Search for the cell housing the specified text and yield its (X, Y) center coordinate. 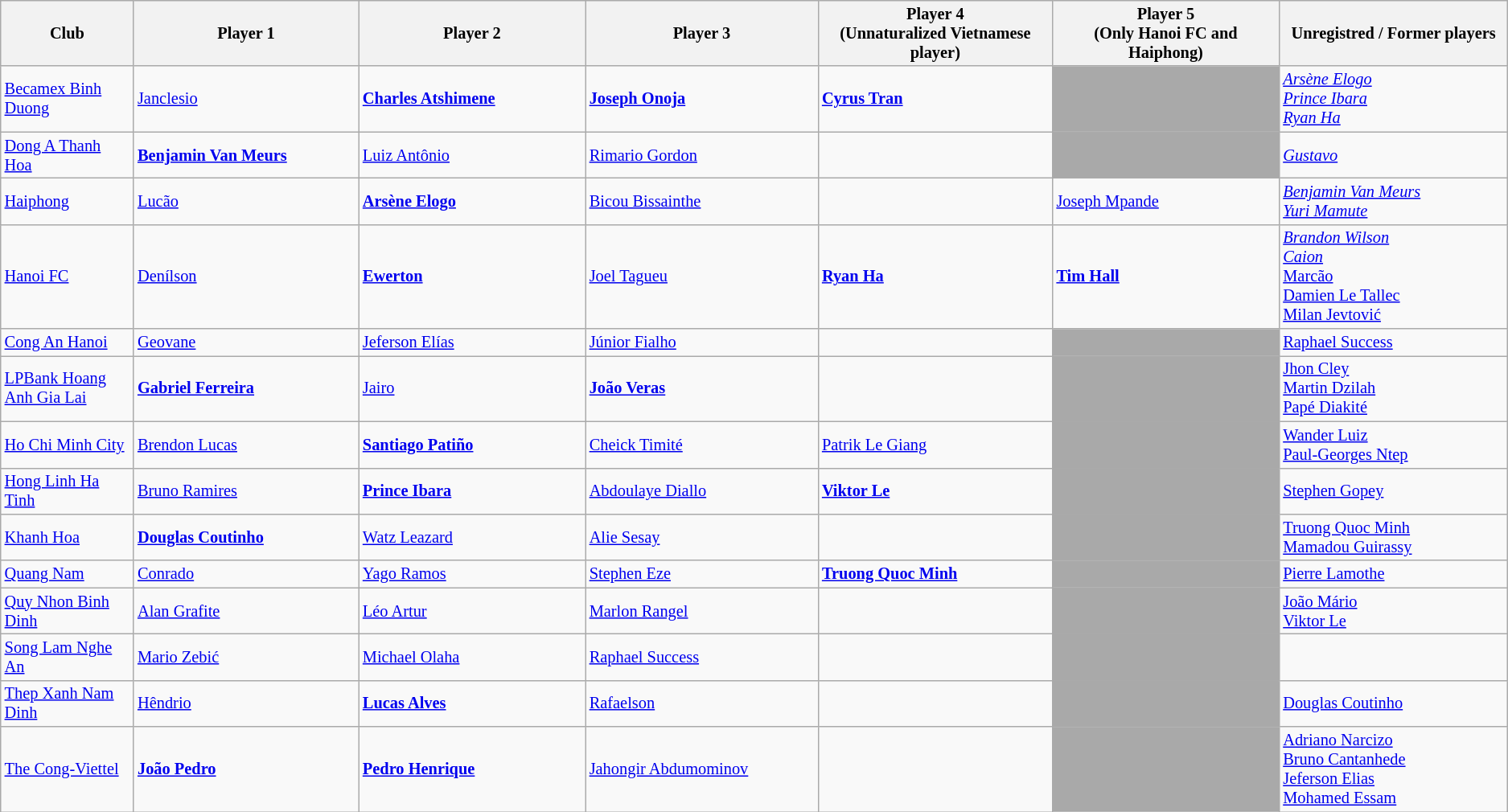
Brandon Wilson Caion Marcão Damien Le Tallec Milan Jevtović (1393, 277)
Jhon Cley Martin Dzilah Papé Diakité (1393, 388)
Wander Luiz Paul-Georges Ntep (1393, 445)
Marlon Rangel (701, 611)
Luiz Antônio (472, 155)
Jairo (472, 388)
Stephen Gopey (1393, 491)
Quang Nam (68, 574)
Quy Nhon Binh Dinh (68, 611)
Alie Sesay (701, 537)
Yago Ramos (472, 574)
Gustavo (1393, 155)
Watz Leazard (472, 537)
Pierre Lamothe (1393, 574)
Arsène Elogo Prince Ibara Ryan Ha (1393, 99)
Cheick Timité (701, 445)
Benjamin Van Meurs Yuri Mamute (1393, 201)
João Mário Viktor Le (1393, 611)
Geovane (246, 342)
Joel Tagueu (701, 277)
Joseph Mpande (1166, 201)
Stephen Eze (701, 574)
Santiago Patiño (472, 445)
João Veras (701, 388)
Abdoulaye Diallo (701, 491)
The Cong-Viettel (68, 769)
Pedro Henrique (472, 769)
Hêndrio (246, 703)
Dong A Thanh Hoa (68, 155)
Brendon Lucas (246, 445)
Song Lam Nghe An (68, 657)
Player 5(Only Hanoi FC and Haiphong) (1166, 33)
Charles Atshimene (472, 99)
Player 1 (246, 33)
Mario Zebić (246, 657)
Lucas Alves (472, 703)
Lucão (246, 201)
Patrik Le Giang (935, 445)
Truong Quoc Minh (935, 574)
Gabriel Ferreira (246, 388)
Thep Xanh Nam Dinh (68, 703)
Prince Ibara (472, 491)
Bicou Bissainthe (701, 201)
Hanoi FC (68, 277)
Truong Quoc Minh Mamadou Guirassy (1393, 537)
Cyrus Tran (935, 99)
Alan Grafite (246, 611)
Haiphong (68, 201)
Arsène Elogo (472, 201)
Tim Hall (1166, 277)
Becamex Binh Duong (68, 99)
Hong Linh Ha Tinh (68, 491)
Rafaelson (701, 703)
Ryan Ha (935, 277)
Club (68, 33)
Júnior Fialho (701, 342)
Jahongir Abdumominov (701, 769)
Ho Chi Minh City (68, 445)
Joseph Onoja (701, 99)
Jeferson Elías (472, 342)
Player 2 (472, 33)
Conrado (246, 574)
Bruno Ramires (246, 491)
Viktor Le (935, 491)
Benjamin Van Meurs (246, 155)
Unregistred / Former players (1393, 33)
Adriano Narcizo Bruno Cantanhede Jeferson Elias Mohamed Essam (1393, 769)
Player 3 (701, 33)
Rimario Gordon (701, 155)
Ewerton (472, 277)
Khanh Hoa (68, 537)
João Pedro (246, 769)
LPBank Hoang Anh Gia Lai (68, 388)
Michael Olaha (472, 657)
Player 4(Unnaturalized Vietnamese player) (935, 33)
Janclesio (246, 99)
Cong An Hanoi (68, 342)
Léo Artur (472, 611)
Denílson (246, 277)
